From the cell containing the given text, extract its center point as (X, Y) coordinate. 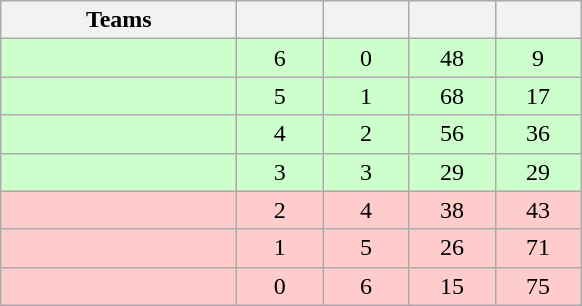
43 (538, 210)
Teams (119, 20)
15 (452, 286)
38 (452, 210)
26 (452, 248)
9 (538, 58)
68 (452, 96)
36 (538, 134)
56 (452, 134)
71 (538, 248)
17 (538, 96)
48 (452, 58)
75 (538, 286)
